Provide the [X, Y] coordinate of the cell's center where the given text is located.  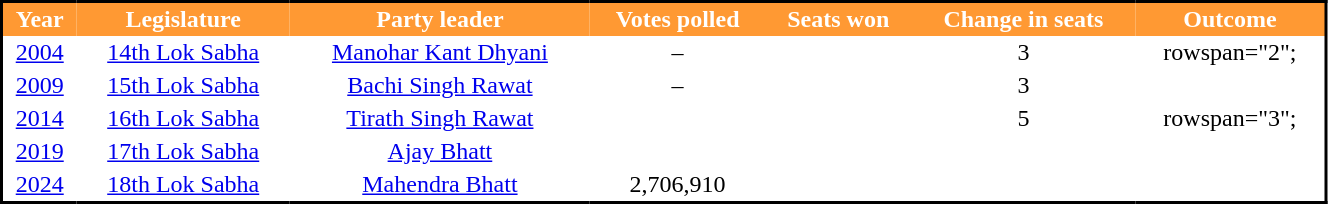
Change in seats [1023, 19]
2004 [40, 52]
Outcome [1231, 19]
Legislature [182, 19]
14th Lok Sabha [182, 52]
rowspan="2"; [1231, 52]
rowspan="3"; [1231, 118]
Tirath Singh Rawat [440, 118]
2024 [40, 185]
2,706,910 [678, 185]
Bachi Singh Rawat [440, 86]
Year [40, 19]
16th Lok Sabha [182, 118]
2019 [40, 152]
Mahendra Bhatt [440, 185]
2014 [40, 118]
15th Lok Sabha [182, 86]
Ajay Bhatt [440, 152]
Votes polled [678, 19]
5 [1023, 118]
Seats won [838, 19]
17th Lok Sabha [182, 152]
Party leader [440, 19]
Manohar Kant Dhyani [440, 52]
18th Lok Sabha [182, 185]
2009 [40, 86]
